Scan for the cell matching the given text and deliver its (x, y) coordinate at center. 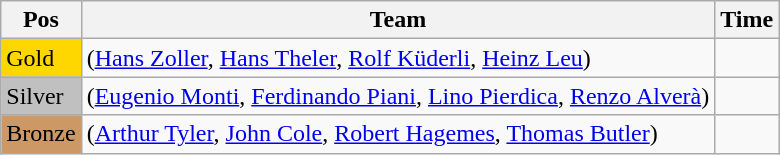
(Eugenio Monti, Ferdinando Piani, Lino Pierdica, Renzo Alverà) (398, 96)
Silver (41, 96)
(Hans Zoller, Hans Theler, Rolf Küderli, Heinz Leu) (398, 58)
Pos (41, 20)
(Arthur Tyler, John Cole, Robert Hagemes, Thomas Butler) (398, 134)
Team (398, 20)
Time (747, 20)
Bronze (41, 134)
Gold (41, 58)
